Extract the [x, y] coordinate from the center of the cell holding the provided text.  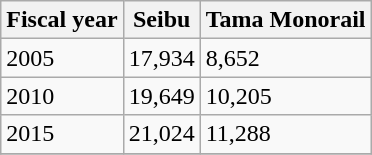
2015 [62, 134]
2005 [62, 58]
Fiscal year [62, 20]
Tama Monorail [286, 20]
11,288 [286, 134]
17,934 [162, 58]
8,652 [286, 58]
19,649 [162, 96]
10,205 [286, 96]
Seibu [162, 20]
2010 [62, 96]
21,024 [162, 134]
